Find where the given text appears and provide that cell's center as (x, y) coordinate. 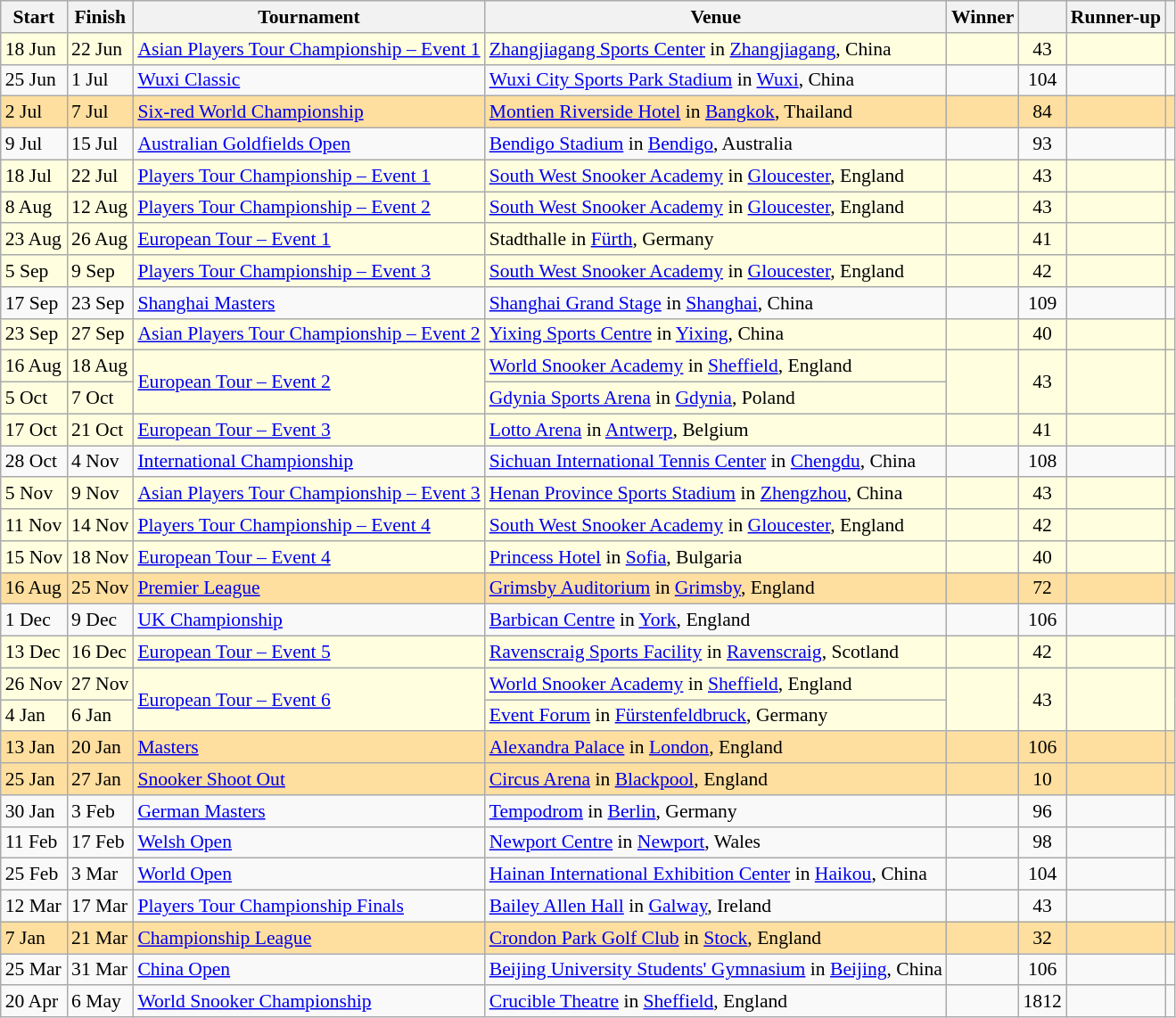
13 Jan (34, 748)
9 Dec (100, 620)
25 Feb (34, 874)
108 (1041, 462)
1 Jul (100, 80)
Crondon Park Golf Club in Stock, England (716, 938)
Newport Centre in Newport, Wales (716, 842)
30 Jan (34, 811)
6 May (100, 1002)
China Open (308, 970)
Asian Players Tour Championship – Event 2 (308, 334)
Players Tour Championship Finals (308, 907)
18 Nov (100, 557)
1812 (1041, 1002)
21 Oct (100, 430)
Sichuan International Tennis Center in Chengdu, China (716, 462)
1 Dec (34, 620)
European Tour – Event 5 (308, 653)
14 Nov (100, 525)
Event Forum in Fürstenfeldbruck, Germany (716, 716)
4 Jan (34, 716)
18 Jul (34, 176)
Montien Riverside Hotel in Bangkok, Thailand (716, 112)
17 Mar (100, 907)
84 (1041, 112)
3 Feb (100, 811)
European Tour – Event 2 (308, 382)
27 Nov (100, 684)
Bailey Allen Hall in Galway, Ireland (716, 907)
7 Jan (34, 938)
UK Championship (308, 620)
Alexandra Palace in London, England (716, 748)
4 Nov (100, 462)
Australian Goldfields Open (308, 144)
109 (1041, 303)
Barbican Centre in York, England (716, 620)
25 Mar (34, 970)
Wuxi Classic (308, 80)
Snooker Shoot Out (308, 779)
Stadthalle in Fürth, Germany (716, 240)
9 Sep (100, 271)
15 Nov (34, 557)
25 Jan (34, 779)
31 Mar (100, 970)
20 Apr (34, 1002)
28 Oct (34, 462)
Players Tour Championship – Event 3 (308, 271)
Shanghai Grand Stage in Shanghai, China (716, 303)
5 Nov (34, 494)
Welsh Open (308, 842)
Beijing University Students' Gymnasium in Beijing, China (716, 970)
22 Jun (100, 49)
72 (1041, 588)
9 Jul (34, 144)
Gdynia Sports Arena in Gdynia, Poland (716, 398)
96 (1041, 811)
7 Oct (100, 398)
Premier League (308, 588)
Championship League (308, 938)
Shanghai Masters (308, 303)
9 Nov (100, 494)
23 Aug (34, 240)
2 Jul (34, 112)
Yixing Sports Centre in Yixing, China (716, 334)
27 Sep (100, 334)
7 Jul (100, 112)
17 Oct (34, 430)
International Championship (308, 462)
Start (34, 17)
98 (1041, 842)
3 Mar (100, 874)
17 Sep (34, 303)
5 Sep (34, 271)
Tempodrom in Berlin, Germany (716, 811)
8 Aug (34, 208)
Players Tour Championship – Event 2 (308, 208)
German Masters (308, 811)
Circus Arena in Blackpool, England (716, 779)
World Snooker Championship (308, 1002)
Players Tour Championship – Event 4 (308, 525)
11 Nov (34, 525)
25 Jun (34, 80)
World Open (308, 874)
Zhangjiagang Sports Center in Zhangjiagang, China (716, 49)
Runner-up (1116, 17)
26 Aug (100, 240)
21 Mar (100, 938)
Bendigo Stadium in Bendigo, Australia (716, 144)
15 Jul (100, 144)
22 Jul (100, 176)
13 Dec (34, 653)
European Tour – Event 1 (308, 240)
Hainan International Exhibition Center in Haikou, China (716, 874)
Asian Players Tour Championship – Event 1 (308, 49)
Lotto Arena in Antwerp, Belgium (716, 430)
11 Feb (34, 842)
12 Aug (100, 208)
20 Jan (100, 748)
6 Jan (100, 716)
32 (1041, 938)
Asian Players Tour Championship – Event 3 (308, 494)
16 Dec (100, 653)
25 Nov (100, 588)
18 Aug (100, 366)
Finish (100, 17)
Tournament (308, 17)
93 (1041, 144)
Venue (716, 17)
European Tour – Event 4 (308, 557)
27 Jan (100, 779)
18 Jun (34, 49)
Wuxi City Sports Park Stadium in Wuxi, China (716, 80)
Players Tour Championship – Event 1 (308, 176)
Princess Hotel in Sofia, Bulgaria (716, 557)
26 Nov (34, 684)
5 Oct (34, 398)
Masters (308, 748)
Winner (983, 17)
Six-red World Championship (308, 112)
Henan Province Sports Stadium in Zhengzhou, China (716, 494)
17 Feb (100, 842)
10 (1041, 779)
Ravenscraig Sports Facility in Ravenscraig, Scotland (716, 653)
Grimsby Auditorium in Grimsby, England (716, 588)
12 Mar (34, 907)
European Tour – Event 3 (308, 430)
Crucible Theatre in Sheffield, England (716, 1002)
European Tour – Event 6 (308, 699)
